For the text-containing cell, return its midpoint in [x, y] coordinate format. 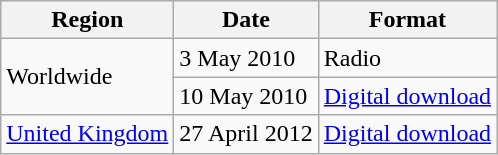
United Kingdom [88, 134]
27 April 2012 [246, 134]
Radio [407, 58]
3 May 2010 [246, 58]
Region [88, 20]
Date [246, 20]
Worldwide [88, 77]
10 May 2010 [246, 96]
Format [407, 20]
